Scan for the cell matching the given text and deliver its [X, Y] coordinate at center. 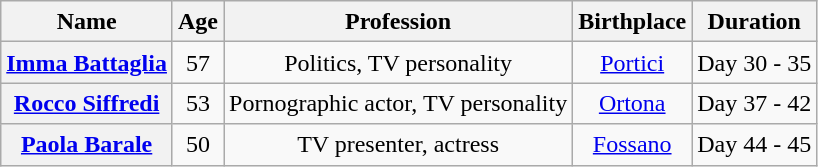
Day 37 - 42 [754, 104]
Fossano [632, 144]
TV presenter, actress [398, 144]
50 [198, 144]
Portici [632, 62]
Rocco Siffredi [87, 104]
53 [198, 104]
Ortona [632, 104]
Duration [754, 22]
Birthplace [632, 22]
Day 44 - 45 [754, 144]
Politics, TV personality [398, 62]
Name [87, 22]
Day 30 - 35 [754, 62]
Pornographic actor, TV personality [398, 104]
57 [198, 62]
Imma Battaglia [87, 62]
Age [198, 22]
Profession [398, 22]
Paola Barale [87, 144]
